Detect which cell encompasses the target text, then output its (X, Y) center coordinate. 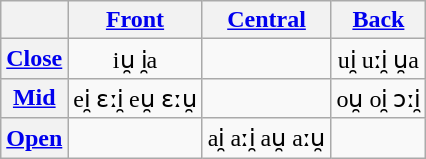
ou̯ oi̯ ɔːi̯ (378, 98)
Central (266, 20)
ui̯ uːi̯ u̯a (378, 59)
Close (34, 59)
ai̯ aːi̯ au̯ aːu̯ (266, 138)
Back (378, 20)
Front (135, 20)
Open (34, 138)
Mid (34, 98)
ei̯ ɛːi̯ eu̯ ɛːu̯ (135, 98)
iu̯ i̯a (135, 59)
